Return (x, y) of the center of cell containing provided text 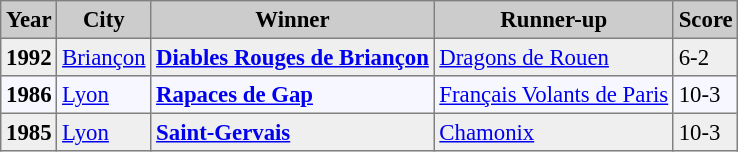
Dragons de Rouen (554, 57)
City (104, 20)
1992 (29, 57)
Français Volants de Paris (554, 95)
6-2 (705, 57)
Diables Rouges de Briançon (292, 57)
Saint-Gervais (292, 132)
Year (29, 20)
1986 (29, 95)
Briançon (104, 57)
Runner-up (554, 20)
Score (705, 20)
Chamonix (554, 132)
Winner (292, 20)
1985 (29, 132)
Rapaces de Gap (292, 95)
